Detect which cell encompasses the target text, then output its [X, Y] center coordinate. 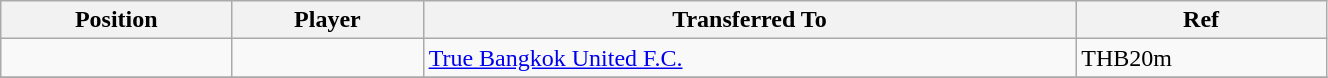
THB20m [1202, 58]
Position [116, 20]
Player [328, 20]
Ref [1202, 20]
True Bangkok United F.C. [750, 58]
Transferred To [750, 20]
